Determine the [x, y] coordinate at the center of the cell enclosing the given text.  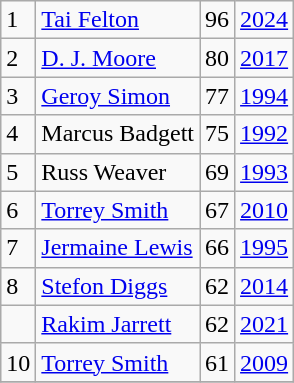
Marcus Badgett [118, 134]
2009 [264, 362]
2024 [264, 20]
77 [218, 96]
61 [218, 362]
2017 [264, 58]
Russ Weaver [118, 172]
Rakim Jarrett [118, 324]
4 [18, 134]
96 [218, 20]
8 [18, 286]
1992 [264, 134]
75 [218, 134]
1994 [264, 96]
Geroy Simon [118, 96]
D. J. Moore [118, 58]
Tai Felton [118, 20]
2014 [264, 286]
2021 [264, 324]
1 [18, 20]
66 [218, 248]
7 [18, 248]
67 [218, 210]
69 [218, 172]
Jermaine Lewis [118, 248]
1993 [264, 172]
Stefon Diggs [118, 286]
3 [18, 96]
2 [18, 58]
10 [18, 362]
80 [218, 58]
6 [18, 210]
1995 [264, 248]
2010 [264, 210]
5 [18, 172]
